Scan for the cell matching the given text and deliver its (X, Y) coordinate at center. 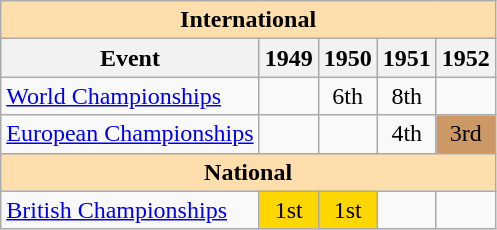
8th (406, 96)
National (248, 172)
World Championships (130, 96)
4th (406, 134)
3rd (466, 134)
6th (348, 96)
Event (130, 58)
1951 (406, 58)
British Championships (130, 210)
1949 (288, 58)
1950 (348, 58)
1952 (466, 58)
European Championships (130, 134)
International (248, 20)
